Locate the cell with the specified text and output its (X, Y) center coordinate. 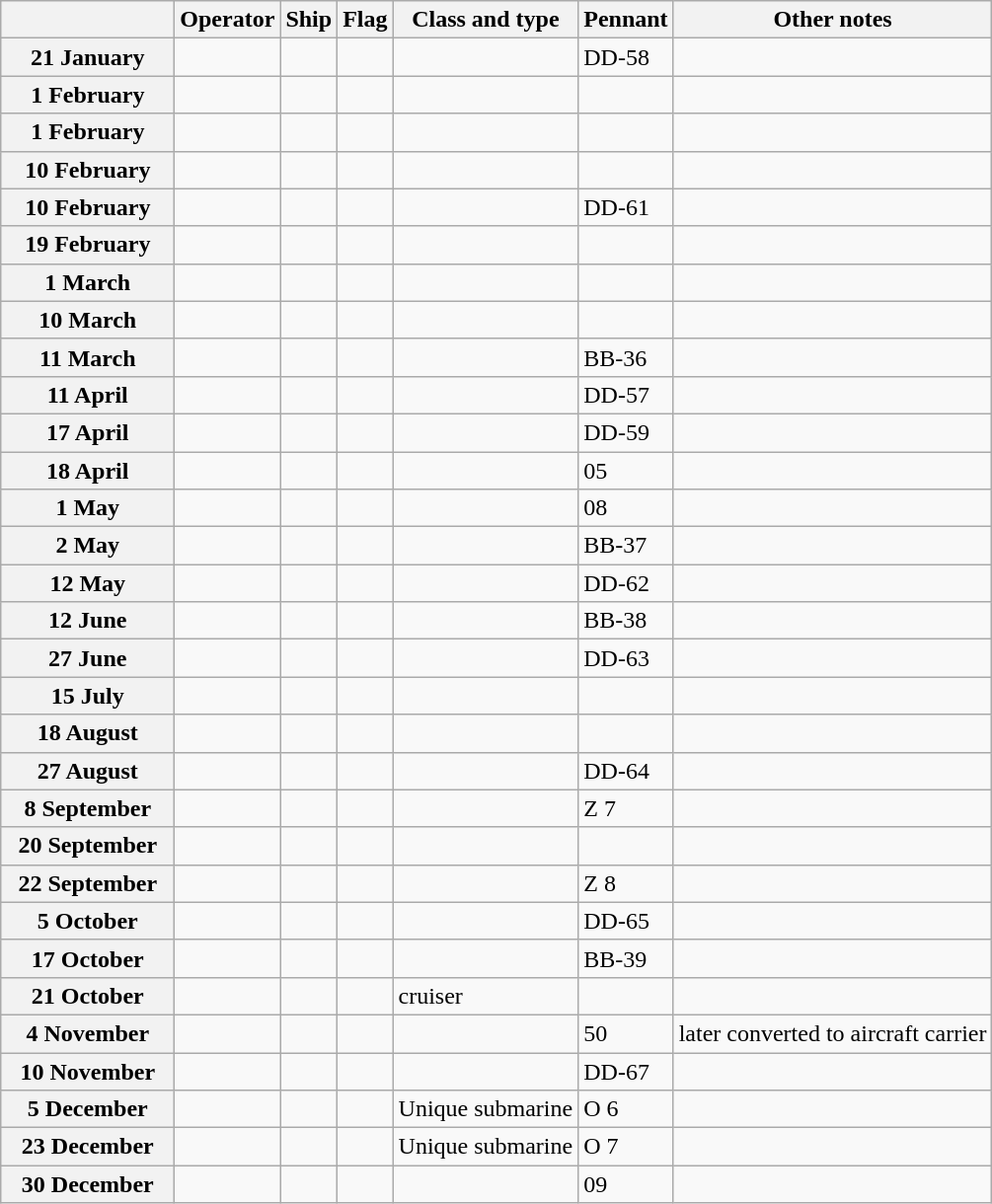
DD-67 (626, 1071)
08 (626, 508)
Flag (365, 20)
later converted to aircraft carrier (833, 1033)
5 December (88, 1109)
27 June (88, 658)
BB-37 (626, 546)
05 (626, 471)
4 November (88, 1033)
21 January (88, 57)
Operator (227, 20)
Z 7 (626, 808)
DD-58 (626, 57)
20 September (88, 846)
8 September (88, 808)
19 February (88, 245)
Z 8 (626, 883)
10 November (88, 1071)
10 March (88, 320)
12 May (88, 583)
18 April (88, 471)
11 March (88, 357)
Ship (309, 20)
Pennant (626, 20)
11 April (88, 395)
23 December (88, 1147)
DD-64 (626, 771)
17 October (88, 958)
DD-62 (626, 583)
1 March (88, 282)
BB-36 (626, 357)
18 August (88, 733)
30 December (88, 1184)
5 October (88, 921)
DD-63 (626, 658)
09 (626, 1184)
DD-65 (626, 921)
17 April (88, 432)
cruiser (486, 996)
12 June (88, 621)
22 September (88, 883)
2 May (88, 546)
Class and type (486, 20)
BB-39 (626, 958)
21 October (88, 996)
DD-59 (626, 432)
Other notes (833, 20)
DD-61 (626, 207)
O 7 (626, 1147)
O 6 (626, 1109)
15 July (88, 696)
DD-57 (626, 395)
27 August (88, 771)
1 May (88, 508)
50 (626, 1033)
BB-38 (626, 621)
